Find where the given text appears and provide that cell's center as (x, y) coordinate. 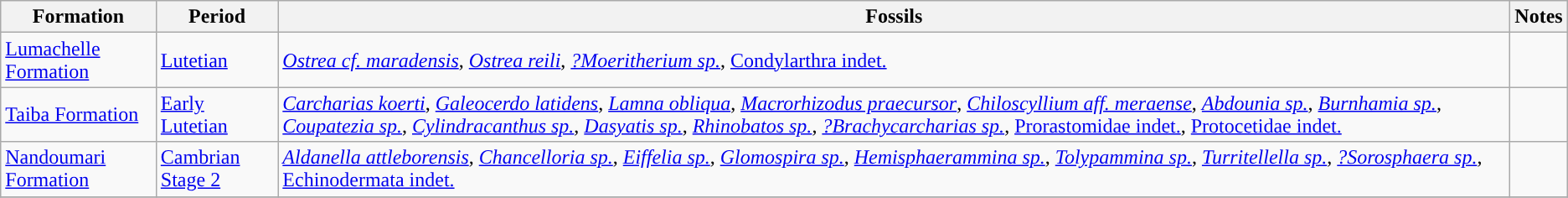
Lumachelle Formation (79, 60)
Nandoumari Formation (79, 169)
Period (216, 17)
Ostrea cf. maradensis, Ostrea reili, ?Moeritherium sp., Condylarthra indet. (895, 60)
Early Lutetian (216, 114)
Formation (79, 17)
Taiba Formation (79, 114)
Notes (1539, 17)
Cambrian Stage 2 (216, 169)
Lutetian (216, 60)
Fossils (895, 17)
